Identify which cell holds the provided text, then report its [X, Y] central coordinate. 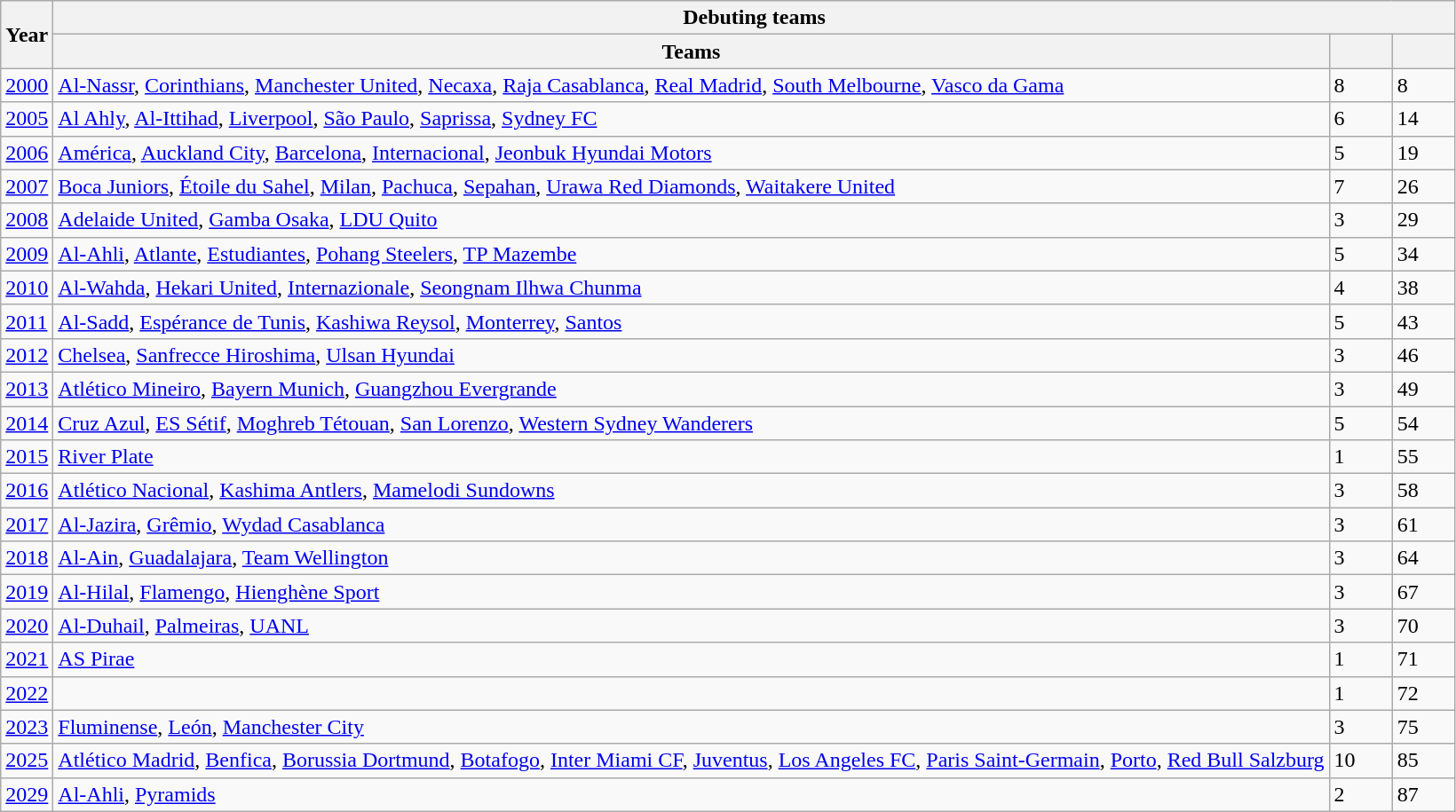
2011 [27, 321]
River Plate [691, 457]
Al-Duhail, Palmeiras, UANL [691, 626]
58 [1424, 491]
4 [1360, 288]
2016 [27, 491]
2012 [27, 355]
Al-Hilal, Flamengo, Hienghène Sport [691, 592]
AS Pirae [691, 659]
2006 [27, 153]
85 [1424, 761]
Atlético Nacional, Kashima Antlers, Mamelodi Sundowns [691, 491]
Al-Ahli, Atlante, Estudiantes, Pohang Steelers, TP Mazembe [691, 254]
2029 [27, 794]
87 [1424, 794]
Year [27, 35]
14 [1424, 119]
49 [1424, 389]
2021 [27, 659]
2010 [27, 288]
América, Auckland City, Barcelona, Internacional, Jeonbuk Hyundai Motors [691, 153]
2013 [27, 389]
2019 [27, 592]
34 [1424, 254]
67 [1424, 592]
Atlético Mineiro, Bayern Munich, Guangzhou Evergrande [691, 389]
29 [1424, 220]
2 [1360, 794]
2000 [27, 85]
55 [1424, 457]
2020 [27, 626]
2007 [27, 186]
Boca Juniors, Étoile du Sahel, Milan, Pachuca, Sepahan, Urawa Red Diamonds, Waitakere United [691, 186]
38 [1424, 288]
Cruz Azul, ES Sétif, Moghreb Tétouan, San Lorenzo, Western Sydney Wanderers [691, 423]
10 [1360, 761]
Fluminense, León, Manchester City [691, 727]
Teams [691, 51]
2015 [27, 457]
7 [1360, 186]
Al-Sadd, Espérance de Tunis, Kashiwa Reysol, Monterrey, Santos [691, 321]
Al-Nassr, Corinthians, Manchester United, Necaxa, Raja Casablanca, Real Madrid, South Melbourne, Vasco da Gama [691, 85]
6 [1360, 119]
2005 [27, 119]
64 [1424, 558]
Chelsea, Sanfrecce Hiroshima, Ulsan Hyundai [691, 355]
2018 [27, 558]
26 [1424, 186]
72 [1424, 693]
Atlético Madrid, Benfica, Borussia Dortmund, Botafogo, Inter Miami CF, Juventus, Los Angeles FC, Paris Saint-Germain, Porto, Red Bull Salzburg [691, 761]
Al-Jazira, Grêmio, Wydad Casablanca [691, 524]
43 [1424, 321]
2025 [27, 761]
46 [1424, 355]
2017 [27, 524]
Al-Wahda, Hekari United, Internazionale, Seongnam Ilhwa Chunma [691, 288]
Al-Ahli, Pyramids [691, 794]
2014 [27, 423]
19 [1424, 153]
Al-Ain, Guadalajara, Team Wellington [691, 558]
2008 [27, 220]
2022 [27, 693]
61 [1424, 524]
2023 [27, 727]
71 [1424, 659]
Debuting teams [755, 18]
2009 [27, 254]
54 [1424, 423]
70 [1424, 626]
Al Ahly, Al-Ittihad, Liverpool, São Paulo, Saprissa, Sydney FC [691, 119]
75 [1424, 727]
Adelaide United, Gamba Osaka, LDU Quito [691, 220]
